Find where the given text appears and provide that cell's center as (X, Y) coordinate. 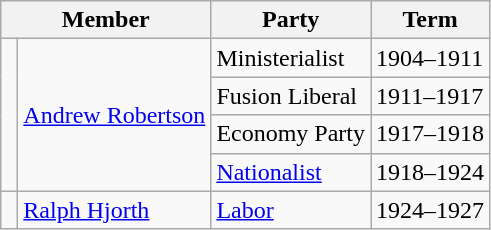
Fusion Liberal (291, 96)
1918–1924 (430, 172)
Party (291, 20)
Member (106, 20)
1904–1911 (430, 58)
Andrew Robertson (114, 115)
Labor (291, 210)
Term (430, 20)
1917–1918 (430, 134)
1911–1917 (430, 96)
Nationalist (291, 172)
1924–1927 (430, 210)
Economy Party (291, 134)
Ministerialist (291, 58)
Ralph Hjorth (114, 210)
